Return the (X, Y) coordinate for the center point of the cell that contains the specified text.  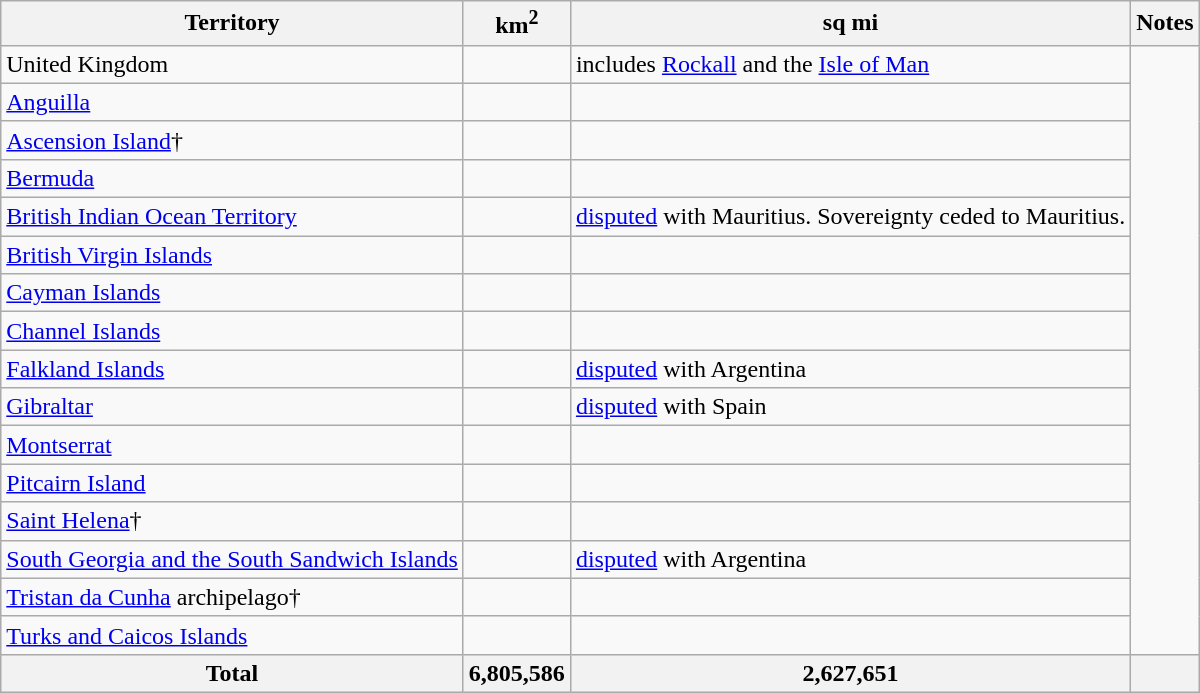
Territory (232, 24)
2,627,651 (850, 673)
Saint Helena† (232, 521)
British Indian Ocean Territory (232, 217)
Total (232, 673)
Bermuda (232, 178)
British Virgin Islands (232, 255)
United Kingdom (232, 64)
Montserrat (232, 445)
Gibraltar (232, 407)
Ascension Island† (232, 140)
Channel Islands (232, 331)
Cayman Islands (232, 293)
Pitcairn Island (232, 483)
Falkland Islands (232, 369)
includes Rockall and the Isle of Man (850, 64)
6,805,586 (516, 673)
Anguilla (232, 102)
sq mi (850, 24)
disputed with Mauritius. Sovereignty ceded to Mauritius. (850, 217)
Tristan da Cunha archipelago† (232, 597)
South Georgia and the South Sandwich Islands (232, 559)
Notes (1165, 24)
disputed with Spain (850, 407)
km2 (516, 24)
Turks and Caicos Islands (232, 635)
